Detect which cell encompasses the target text, then output its (x, y) center coordinate. 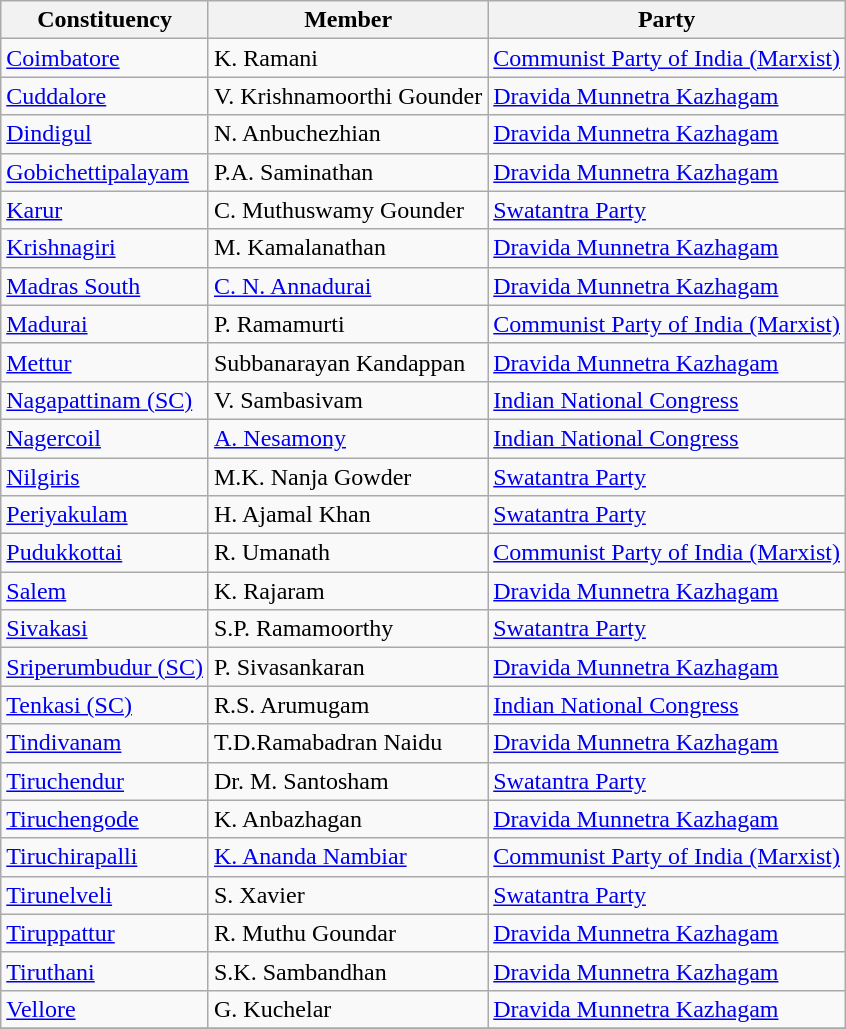
S. Xavier (348, 895)
Vellore (105, 1009)
H. Ajamal Khan (348, 515)
Pudukkottai (105, 553)
Madras South (105, 286)
S.K. Sambandhan (348, 971)
Nagapattinam (SC) (105, 400)
Coimbatore (105, 58)
R.S. Arumugam (348, 705)
Karur (105, 210)
A. Nesamony (348, 438)
Tiruppattur (105, 933)
Party (667, 20)
Salem (105, 591)
P. Ramamurti (348, 324)
Tiruchirapalli (105, 857)
Dr. M. Santosham (348, 781)
Tiruthani (105, 971)
Mettur (105, 362)
Periyakulam (105, 515)
K. Anbazhagan (348, 819)
Madurai (105, 324)
R. Muthu Goundar (348, 933)
S.P. Ramamoorthy (348, 629)
Tiruchengode (105, 819)
Tindivanam (105, 743)
Member (348, 20)
K. Ramani (348, 58)
Nilgiris (105, 477)
Tirunelveli (105, 895)
C. N. Annadurai (348, 286)
Sivakasi (105, 629)
P. Sivasankaran (348, 667)
Cuddalore (105, 96)
Constituency (105, 20)
M. Kamalanathan (348, 248)
Tenkasi (SC) (105, 705)
Sriperumbudur (SC) (105, 667)
C. Muthuswamy Gounder (348, 210)
Subbanarayan Kandappan (348, 362)
N. Anbuchezhian (348, 134)
P.A. Saminathan (348, 172)
Nagercoil (105, 438)
V. Krishnamoorthi Gounder (348, 96)
G. Kuchelar (348, 1009)
Dindigul (105, 134)
V. Sambasivam (348, 400)
T.D.Ramabadran Naidu (348, 743)
Gobichettipalayam (105, 172)
K. Ananda Nambiar (348, 857)
Krishnagiri (105, 248)
Tiruchendur (105, 781)
M.K. Nanja Gowder (348, 477)
K. Rajaram (348, 591)
R. Umanath (348, 553)
